Extract the (X, Y) coordinate from the center of the cell holding the provided text.  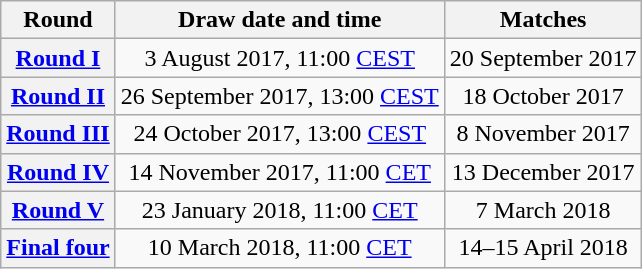
24 October 2017, 13:00 CEST (280, 134)
20 September 2017 (543, 58)
26 September 2017, 13:00 CEST (280, 96)
Round I (58, 58)
14–15 April 2018 (543, 248)
Round IV (58, 172)
13 December 2017 (543, 172)
Round III (58, 134)
14 November 2017, 11:00 CET (280, 172)
23 January 2018, 11:00 CET (280, 210)
Matches (543, 20)
10 March 2018, 11:00 CET (280, 248)
7 March 2018 (543, 210)
8 November 2017 (543, 134)
Draw date and time (280, 20)
Round V (58, 210)
Round (58, 20)
18 October 2017 (543, 96)
Round II (58, 96)
Final four (58, 248)
3 August 2017, 11:00 CEST (280, 58)
